Pinpoint the cell where the given text exists, returning its [X, Y] midpoint coordinate. 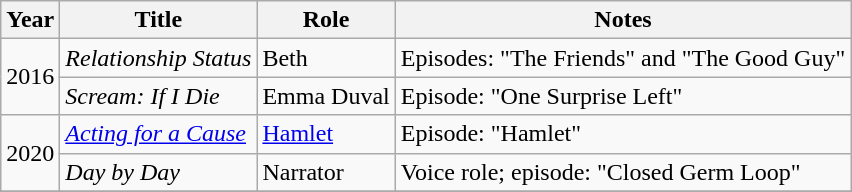
Acting for a Cause [158, 134]
Narrator [326, 172]
Episode: "One Surprise Left" [623, 96]
Notes [623, 20]
2020 [30, 153]
Episode: "Hamlet" [623, 134]
Year [30, 20]
2016 [30, 77]
Episodes: "The Friends" and "The Good Guy" [623, 58]
Role [326, 20]
Voice role; episode: "Closed Germ Loop" [623, 172]
Scream: If I Die [158, 96]
Title [158, 20]
Day by Day [158, 172]
Hamlet [326, 134]
Relationship Status [158, 58]
Beth [326, 58]
Emma Duval [326, 96]
